Extract the (x, y) coordinate from the center of the cell holding the provided text.  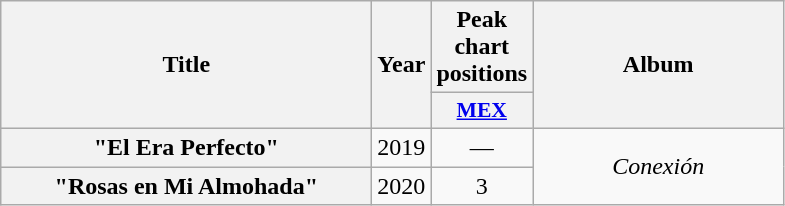
Peak chart positions (482, 47)
2020 (402, 185)
Album (658, 65)
— (482, 147)
"El Era Perfecto" (186, 147)
2019 (402, 147)
Title (186, 65)
Conexión (658, 166)
3 (482, 185)
Year (402, 65)
MEX (482, 111)
"Rosas en Mi Almohada" (186, 185)
